Capture the cell that displays the provided text and extract its (X, Y) central coordinate. 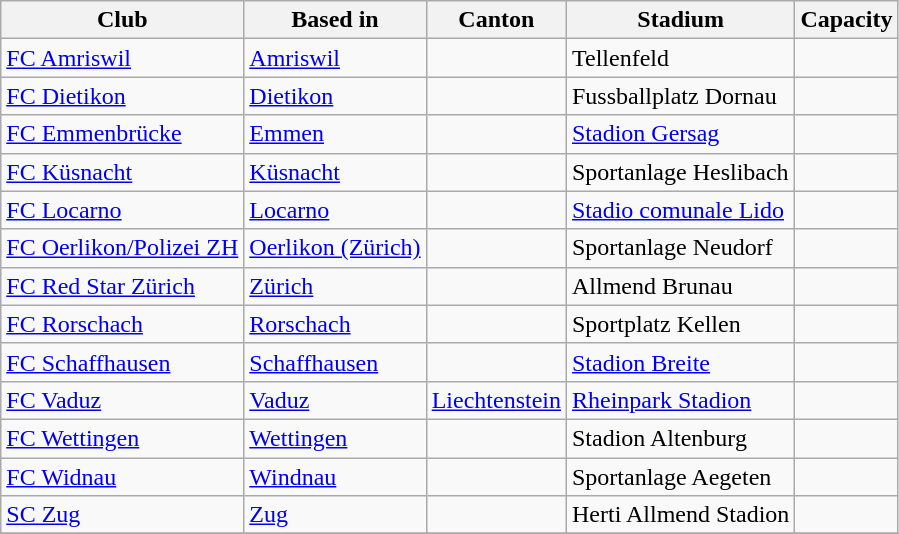
Fussballplatz Dornau (680, 96)
Herti Allmend Stadion (680, 515)
Wettingen (335, 438)
FC Red Star Zürich (122, 286)
FC Emmenbrücke (122, 134)
Locarno (335, 210)
Dietikon (335, 96)
Based in (335, 20)
Club (122, 20)
SC Zug (122, 515)
Stadion Altenburg (680, 438)
Stadium (680, 20)
Schaffhausen (335, 362)
FC Amriswil (122, 58)
Stadion Gersag (680, 134)
FC Schaffhausen (122, 362)
Canton (496, 20)
FC Locarno (122, 210)
Liechtenstein (496, 400)
Stadio comunale Lido (680, 210)
FC Küsnacht (122, 172)
Rorschach (335, 324)
FC Dietikon (122, 96)
Zug (335, 515)
Küsnacht (335, 172)
Stadion Breite (680, 362)
Emmen (335, 134)
Sportanlage Heslibach (680, 172)
Oerlikon (Zürich) (335, 248)
Zürich (335, 286)
Sportanlage Aegeten (680, 477)
Windnau (335, 477)
Amriswil (335, 58)
Tellenfeld (680, 58)
Sportplatz Kellen (680, 324)
Capacity (846, 20)
Rheinpark Stadion (680, 400)
Sportanlage Neudorf (680, 248)
Vaduz (335, 400)
FC Rorschach (122, 324)
Allmend Brunau (680, 286)
FC Wettingen (122, 438)
FC Oerlikon/Polizei ZH (122, 248)
FC Vaduz (122, 400)
FC Widnau (122, 477)
